Return [X, Y] of the center of cell containing provided text 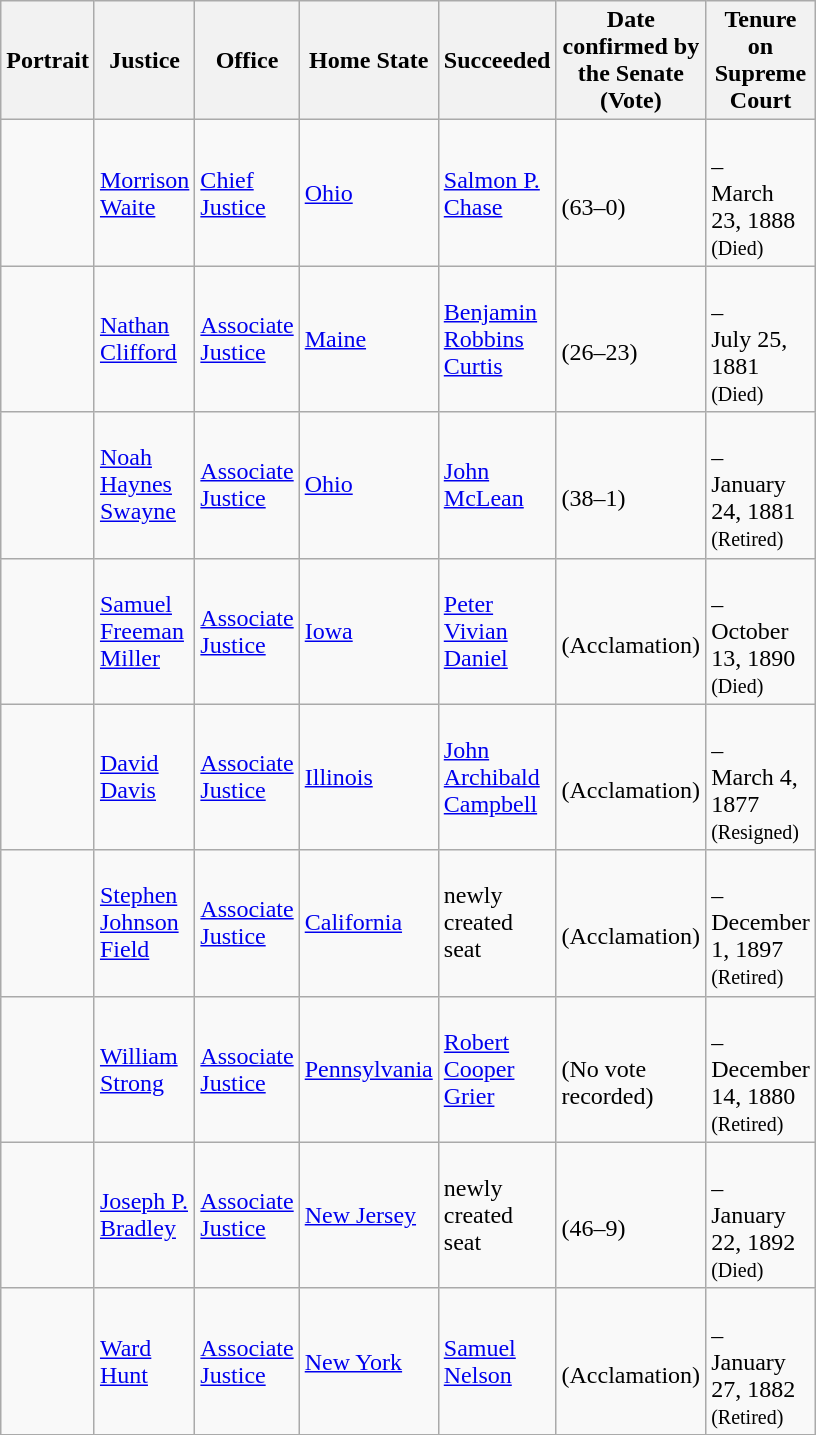
–October 13, 1890(Died) [761, 631]
–March 23, 1888(Died) [761, 193]
John McLean [497, 485]
Home State [368, 60]
Pennsylvania [368, 1069]
New York [368, 1361]
Joseph P. Bradley [144, 1215]
Maine [368, 339]
Nathan Clifford [144, 339]
(46–9) [631, 1215]
(26–23) [631, 339]
California [368, 923]
William Strong [144, 1069]
Robert Cooper Grier [497, 1069]
Noah Haynes Swayne [144, 485]
New Jersey [368, 1215]
–January 24, 1881(Retired) [761, 485]
Justice [144, 60]
Morrison Waite [144, 193]
Iowa [368, 631]
John Archibald Campbell [497, 777]
(No vote recorded) [631, 1069]
–January 22, 1892(Died) [761, 1215]
Salmon P. Chase [497, 193]
(63–0) [631, 193]
Samuel Freeman Miller [144, 631]
Peter Vivian Daniel [497, 631]
Office [247, 60]
Succeeded [497, 60]
–January 27, 1882(Retired) [761, 1361]
Samuel Nelson [497, 1361]
Tenure on Supreme Court [761, 60]
Ward Hunt [144, 1361]
–March 4, 1877(Resigned) [761, 777]
Portrait [48, 60]
David Davis [144, 777]
–July 25, 1881(Died) [761, 339]
–December 1, 1897(Retired) [761, 923]
Benjamin Robbins Curtis [497, 339]
Date confirmed by the Senate(Vote) [631, 60]
Chief Justice [247, 193]
Illinois [368, 777]
(38–1) [631, 485]
–December 14, 1880(Retired) [761, 1069]
Stephen Johnson Field [144, 923]
